Identify which cell holds the provided text, then report its [X, Y] central coordinate. 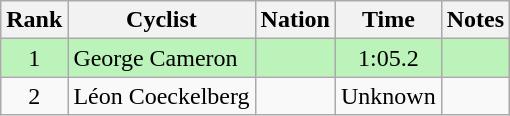
2 [34, 96]
Notes [475, 20]
Nation [295, 20]
Léon Coeckelberg [162, 96]
Rank [34, 20]
Unknown [388, 96]
1:05.2 [388, 58]
George Cameron [162, 58]
1 [34, 58]
Time [388, 20]
Cyclist [162, 20]
